Locate the cell with the specified text and output its [X, Y] center coordinate. 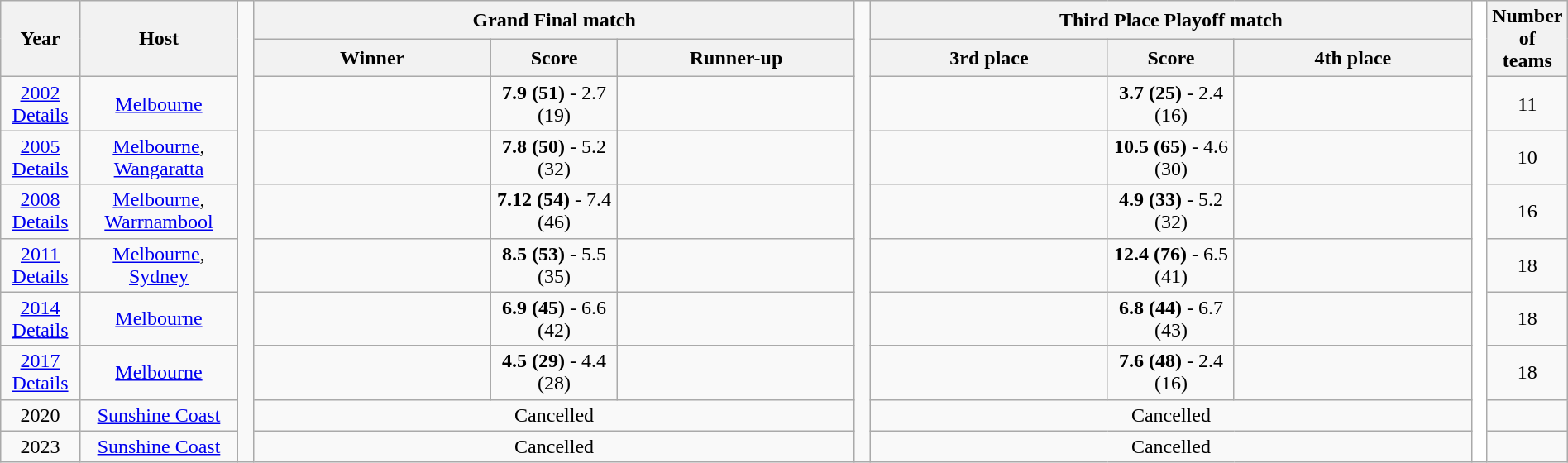
4.9 (33) - 5.2 (32) [1171, 212]
Year [41, 39]
Host [159, 39]
2020 [41, 415]
2011 Details [41, 265]
Melbourne, Sydney [159, 265]
7.9 (51) - 2.7 (19) [554, 104]
2017 Details [41, 372]
3rd place [989, 58]
2002 Details [41, 104]
Runner-up [736, 58]
10 [1527, 157]
8.5 (53) - 5.5 (35) [554, 265]
4th place [1353, 58]
4.5 (29) - 4.4 (28) [554, 372]
11 [1527, 104]
7.8 (50) - 5.2 (32) [554, 157]
Grand Final match [554, 20]
6.8 (44) - 6.7 (43) [1171, 319]
12.4 (76) - 6.5 (41) [1171, 265]
2023 [41, 446]
6.9 (45) - 6.6 (42) [554, 319]
Winner [372, 58]
16 [1527, 212]
10.5 (65) - 4.6 (30) [1171, 157]
2008 Details [41, 212]
7.12 (54) - 7.4 (46) [554, 212]
Melbourne, Warrnambool [159, 212]
Melbourne, Wangaratta [159, 157]
2005 Details [41, 157]
7.6 (48) - 2.4 (16) [1171, 372]
Third Place Playoff match [1171, 20]
Number of teams [1527, 39]
2014 Details [41, 319]
3.7 (25) - 2.4 (16) [1171, 104]
